Return [x, y] of the center of cell containing provided text 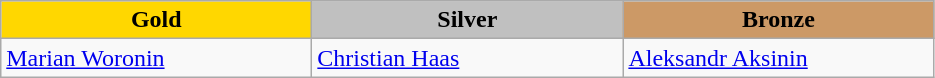
Aleksandr Aksinin [778, 58]
Christian Haas [468, 58]
Marian Woronin [156, 58]
Silver [468, 20]
Gold [156, 20]
Bronze [778, 20]
